Capture the cell that displays the provided text and extract its [X, Y] central coordinate. 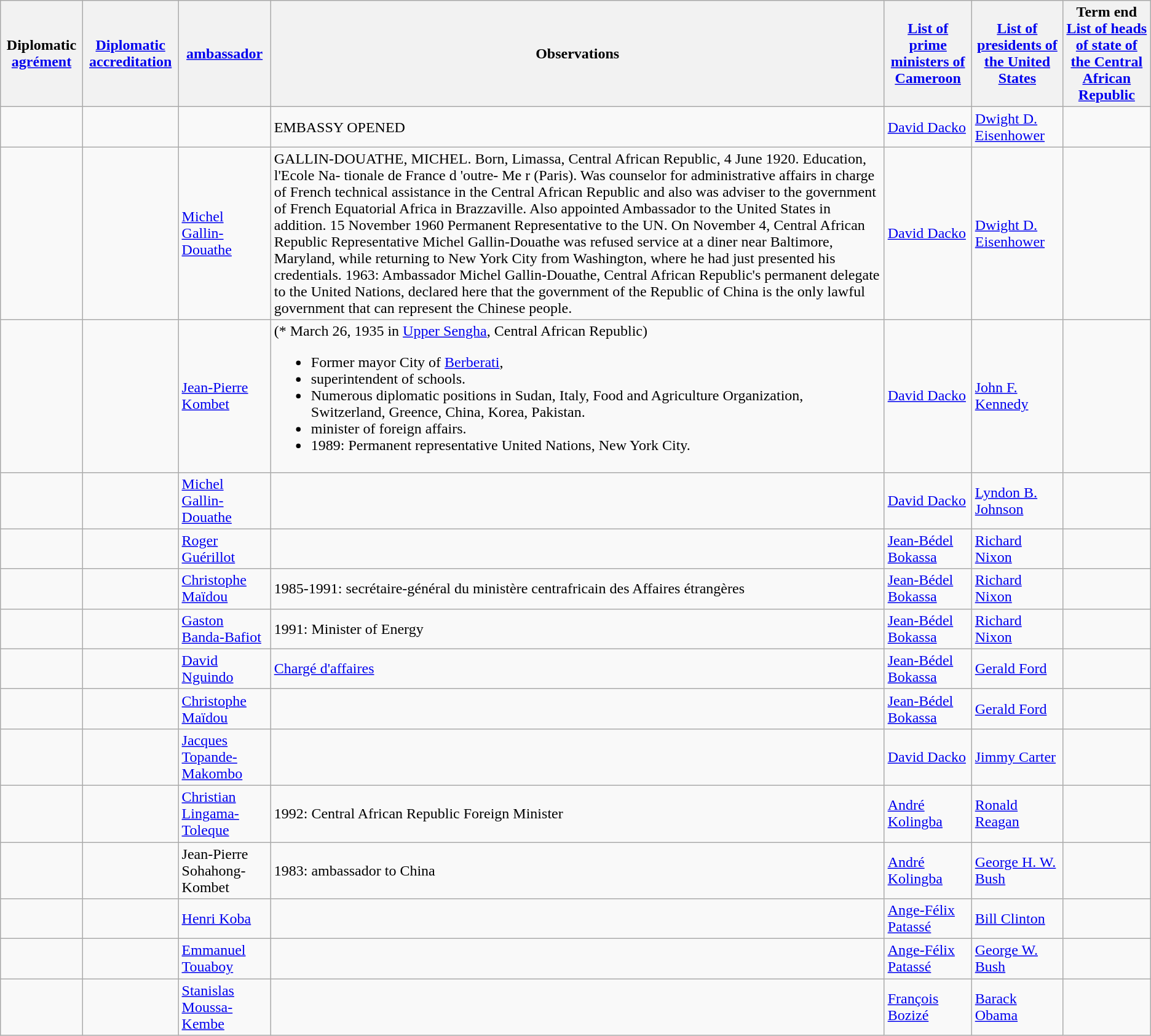
List of prime ministers of Cameroon [928, 54]
Ronald Reagan [1017, 813]
Barack Obama [1017, 1007]
1992: Central African Republic Foreign Minister [577, 813]
Observations [577, 54]
Jean-Pierre Sohahong-Kombet [224, 871]
Chargé d'affaires [577, 669]
Roger Guérillot [224, 548]
Gaston Banda-Bafiot [224, 628]
George W. Bush [1017, 959]
David Nguindo [224, 669]
Jacques Topande-Makombo [224, 757]
Stanislas Moussa-Kembe [224, 1007]
1985-1991: secrétaire-général du ministère centrafricain des Affaires étrangères [577, 589]
Emmanuel Touaboy [224, 959]
ambassador [224, 54]
John F. Kennedy [1017, 396]
Jimmy Carter [1017, 757]
1991: Minister of Energy [577, 628]
Christian Lingama-Toleque [224, 813]
Diplomatic accreditation [130, 54]
Term endList of heads of state of the Central African Republic [1107, 54]
François Bozizé [928, 1007]
1983: ambassador to China [577, 871]
Diplomatic agrément [42, 54]
George H. W. Bush [1017, 871]
Lyndon B. Johnson [1017, 500]
EMBASSY OPENED [577, 127]
Henri Koba [224, 919]
List of presidents of the United States [1017, 54]
Jean-Pierre Kombet [224, 396]
Bill Clinton [1017, 919]
